Provide the [x, y] coordinate of the cell's center where the given text is located.  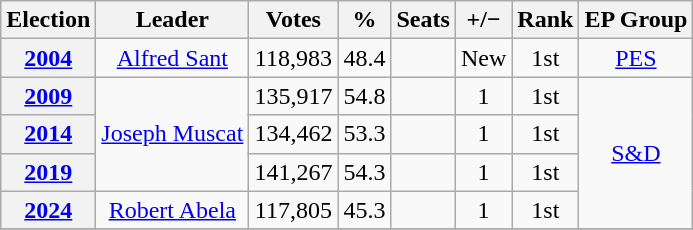
+/− [483, 20]
48.4 [364, 58]
EP Group [636, 20]
2019 [48, 172]
2024 [48, 210]
PES [636, 58]
Votes [294, 20]
Seats [423, 20]
117,805 [294, 210]
Robert Abela [172, 210]
% [364, 20]
Leader [172, 20]
135,917 [294, 96]
118,983 [294, 58]
53.3 [364, 134]
45.3 [364, 210]
2004 [48, 58]
Alfred Sant [172, 58]
2014 [48, 134]
Election [48, 20]
Rank [546, 20]
134,462 [294, 134]
Joseph Muscat [172, 134]
New [483, 58]
141,267 [294, 172]
2009 [48, 96]
54.3 [364, 172]
S&D [636, 153]
54.8 [364, 96]
